Return [X, Y] of the center of cell containing provided text 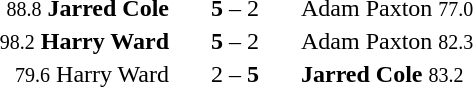
5 – 2 [236, 41]
